Pinpoint the cell where the given text exists, returning its [x, y] midpoint coordinate. 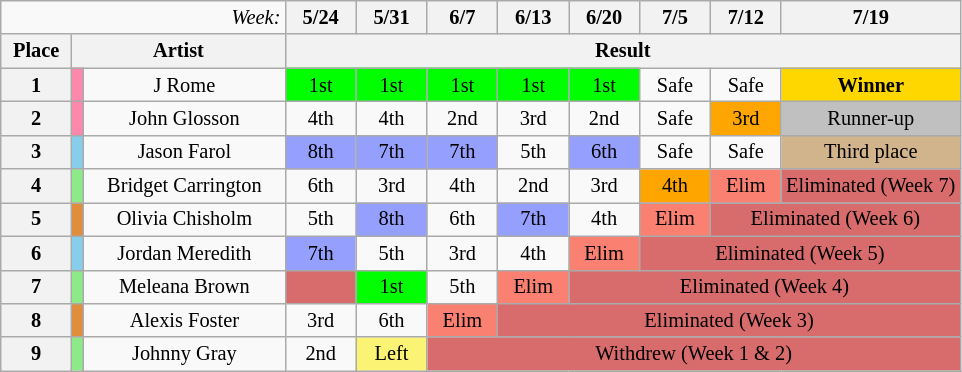
8 [36, 320]
Johnny Gray [184, 354]
Eliminated (Week 7) [870, 186]
Third place [870, 152]
7/19 [870, 17]
John Glosson [184, 118]
Result [622, 51]
Runner-up [870, 118]
Jason Farol [184, 152]
Olivia Chisholm [184, 219]
7 [36, 287]
Winner [870, 85]
Withdrew (Week 1 & 2) [694, 354]
2 [36, 118]
Bridget Carrington [184, 186]
Week: [144, 17]
5/31 [392, 17]
6 [36, 253]
Eliminated (Week 3) [729, 320]
4 [36, 186]
Jordan Meredith [184, 253]
Eliminated (Week 5) [800, 253]
Artist [179, 51]
6/7 [462, 17]
Eliminated (Week 4) [765, 287]
Left [392, 354]
7/5 [676, 17]
1 [36, 85]
7/12 [746, 17]
6/13 [534, 17]
Meleana Brown [184, 287]
Eliminated (Week 6) [835, 219]
3 [36, 152]
Place [36, 51]
5 [36, 219]
9 [36, 354]
Alexis Foster [184, 320]
6/20 [604, 17]
J Rome [184, 85]
5/24 [320, 17]
